Search for the cell housing the specified text and yield its (x, y) center coordinate. 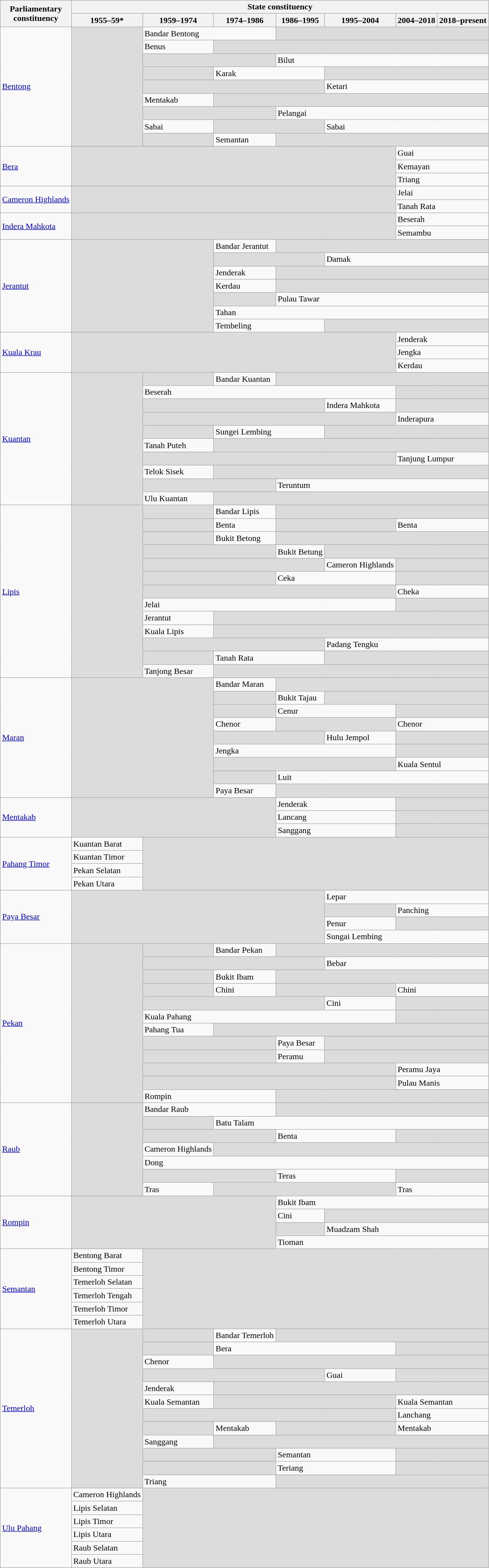
Ceka (335, 578)
Bukit Betong (245, 538)
Cenur (335, 711)
Hulu Jempol (360, 737)
Raub (36, 1149)
Batu Talam (351, 1123)
1974–1986 (245, 20)
Tanjong Besar (178, 671)
Parliamentaryconstituency (36, 14)
Bandar Kuantan (245, 379)
Peramu Jaya (442, 1070)
Lipis Selatan (107, 1508)
Bilut (382, 60)
Teruntum (382, 485)
Pulau Tawar (382, 299)
Lepar (407, 897)
Bandar Bentong (209, 34)
Pekan Selatan (107, 870)
Tembeling (269, 326)
Pelangai (382, 113)
Raub Selatan (107, 1548)
Lipis Timor (107, 1521)
Telok Sisek (178, 472)
Bukit Betung (300, 551)
Kuantan (36, 438)
Tanjung Lumpur (442, 459)
Raub Utara (107, 1561)
1986–1995 (300, 20)
Ketari (407, 87)
Kuala Sentul (442, 764)
Temerloh Selatan (107, 1282)
Temerloh (36, 1409)
Muadzam Shah (407, 1229)
Teriang (335, 1468)
Temerloh Utara (107, 1322)
Bandar Pekan (245, 950)
Pekan Utara (107, 884)
Panching (442, 910)
1959–1974 (178, 20)
Penur (360, 923)
Dong (315, 1162)
Lanchang (442, 1415)
Semambu (442, 233)
Bandar Lipis (245, 512)
Pahang Timor (36, 864)
Cheka (442, 592)
Bukit Tajau (300, 698)
Kemayan (442, 166)
Bandar Temerloh (245, 1335)
Temerloh Tengah (107, 1295)
Pulau Manis (442, 1083)
1955–59* (107, 20)
Tioman (382, 1242)
Bentong Timor (107, 1269)
Bandar Maran (245, 684)
Tahan (351, 312)
State constituency (280, 7)
Karak (269, 73)
2018–present (463, 20)
Temerloh Timor (107, 1309)
Kuala Pahang (269, 1017)
Benus (178, 47)
Pekan (36, 1023)
Damak (407, 259)
Tanah Puteh (178, 445)
Teras (335, 1176)
1995–2004 (360, 20)
Sungai Lembing (407, 937)
Bentong Barat (107, 1256)
Bebar (407, 963)
Kuantan Timor (107, 857)
2004–2018 (416, 20)
Peramu (300, 1056)
Kuantan Barat (107, 844)
Luit (382, 777)
Pahang Tua (178, 1030)
Inderapura (442, 419)
Bandar Jerantut (245, 246)
Lipis (36, 591)
Sungei Lembing (269, 432)
Kuala Krau (36, 352)
Maran (36, 738)
Ulu Pahang (36, 1528)
Lancang (335, 817)
Kuala Lipis (178, 631)
Bandar Raub (209, 1109)
Padang Tengku (407, 645)
Ulu Kuantan (178, 498)
Bentong (36, 87)
Lipis Utara (107, 1534)
